Find where the given text appears and provide that cell's center as [x, y] coordinate. 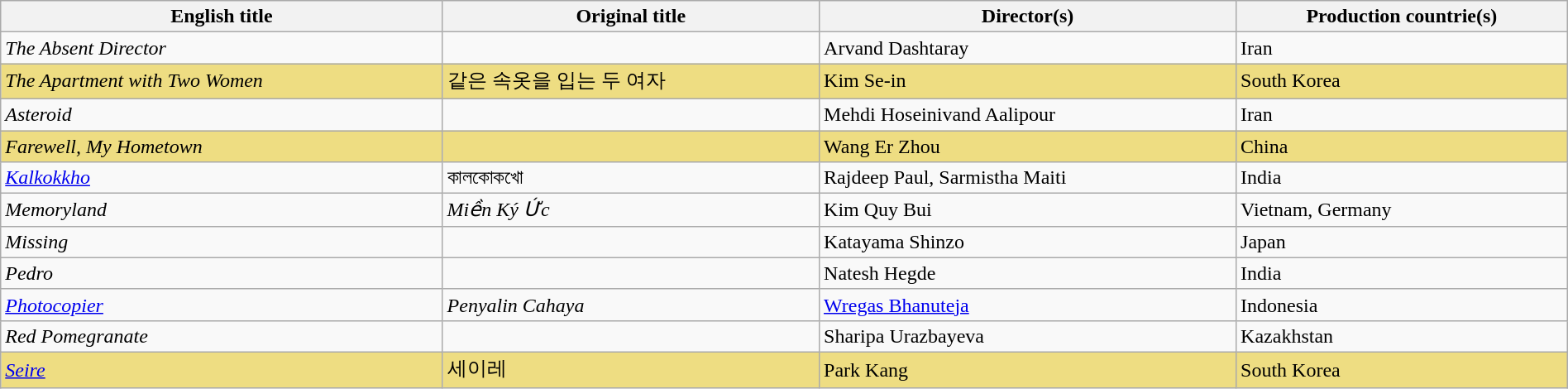
Rajdeep Paul, Sarmistha Maiti [1028, 178]
Penyalin Cahaya [631, 305]
English title [222, 17]
China [1403, 146]
Kim Quy Bui [1028, 210]
Indonesia [1403, 305]
Sharipa Urazbayeva [1028, 336]
Japan [1403, 242]
The Apartment with Two Women [222, 81]
Miền Ký Ức [631, 210]
The Absent Director [222, 48]
Kim Se-in [1028, 81]
Vietnam, Germany [1403, 210]
কালকোকখো [631, 178]
Park Kang [1028, 369]
Missing [222, 242]
Farewell, My Hometown [222, 146]
Memoryland [222, 210]
Wang Er Zhou [1028, 146]
Kazakhstan [1403, 336]
Wregas Bhanuteja [1028, 305]
Kalkokkho [222, 178]
Pedro [222, 273]
Mehdi Hoseinivand Aalipour [1028, 114]
세이레 [631, 369]
Arvand Dashtaray [1028, 48]
Seire [222, 369]
Natesh Hegde [1028, 273]
Production countrie(s) [1403, 17]
Director(s) [1028, 17]
Katayama Shinzo [1028, 242]
Red Pomegranate [222, 336]
Original title [631, 17]
같은 속옷을 입는 두 여자 [631, 81]
Asteroid [222, 114]
Photocopier [222, 305]
